From the cell containing the given text, extract its center point as [x, y] coordinate. 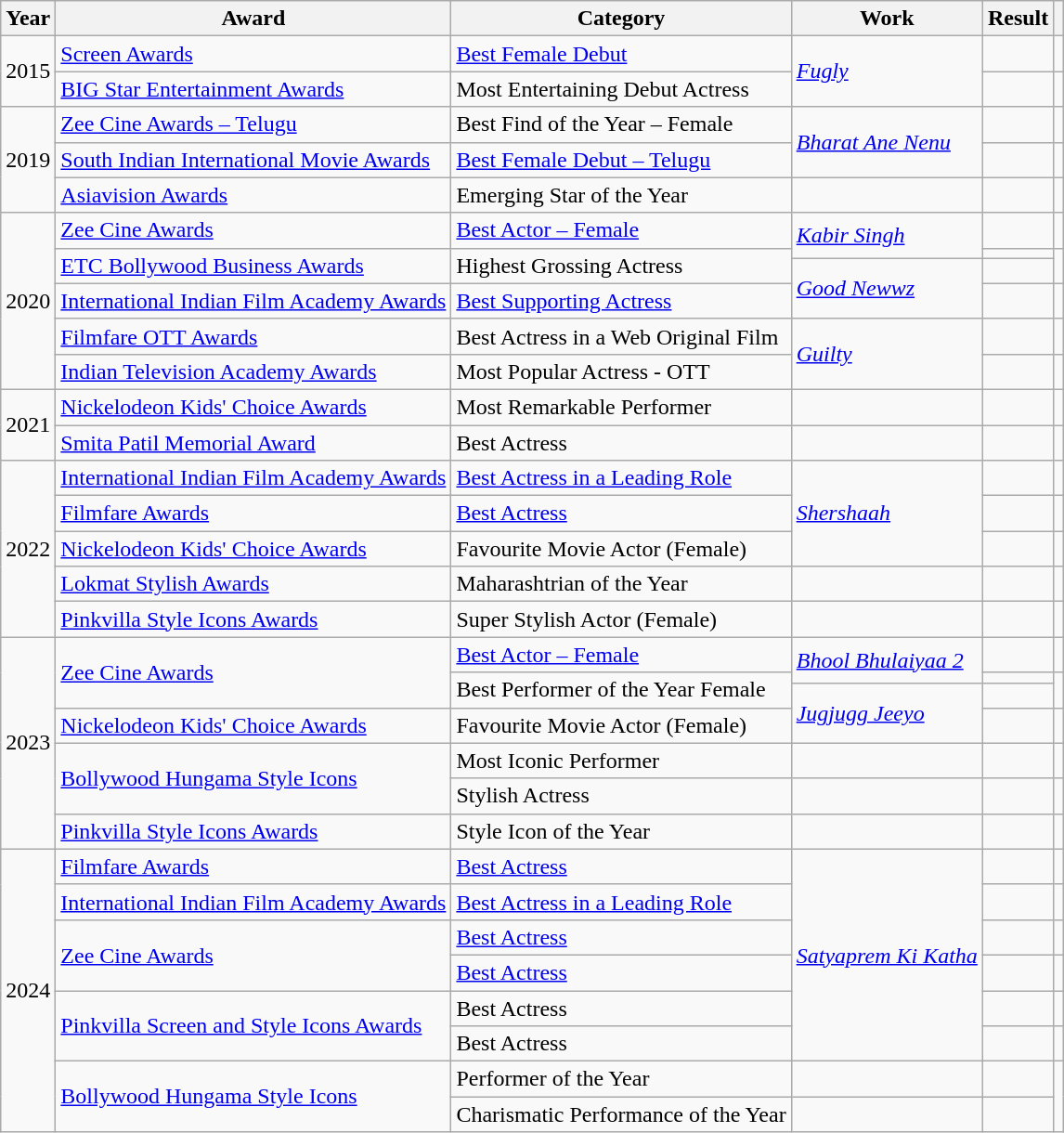
2024 [28, 990]
2020 [28, 301]
Pinkvilla Screen and Style Icons Awards [253, 1025]
Best Female Debut [621, 54]
Jugjugg Jeeyo [887, 713]
Maharashtrian of the Year [621, 584]
Best Actress in a Web Original Film [621, 336]
Most Remarkable Performer [621, 407]
2021 [28, 424]
2015 [28, 72]
Kabir Singh [887, 236]
Award [253, 19]
Charismatic Performance of the Year [621, 1114]
Super Stylish Actor (Female) [621, 619]
Best Female Debut – Telugu [621, 160]
Most Iconic Performer [621, 761]
Asiavision Awards [253, 195]
Zee Cine Awards – Telugu [253, 124]
2022 [28, 549]
Category [621, 19]
Lokmat Stylish Awards [253, 584]
Fugly [887, 72]
Best Performer of the Year Female [621, 690]
BIG Star Entertainment Awards [253, 89]
Bharat Ane Nenu [887, 142]
Year [28, 19]
Stylish Actress [621, 796]
Best Supporting Actress [621, 301]
Style Icon of the Year [621, 831]
Filmfare OTT Awards [253, 336]
Result [1018, 19]
Guilty [887, 354]
Work [887, 19]
Most Entertaining Debut Actress [621, 89]
Highest Grossing Actress [621, 266]
Best Find of the Year – Female [621, 124]
South Indian International Movie Awards [253, 160]
Performer of the Year [621, 1079]
Satyaprem Ki Katha [887, 955]
2019 [28, 160]
Good Newwz [887, 288]
Screen Awards [253, 54]
Shershaah [887, 514]
Emerging Star of the Year [621, 195]
Most Popular Actress - OTT [621, 371]
Smita Patil Memorial Award [253, 443]
ETC Bollywood Business Awards [253, 266]
Bhool Bhulaiyaa 2 [887, 659]
2023 [28, 743]
Indian Television Academy Awards [253, 371]
